Provide the (x, y) coordinate of the cell's center where the given text is located.  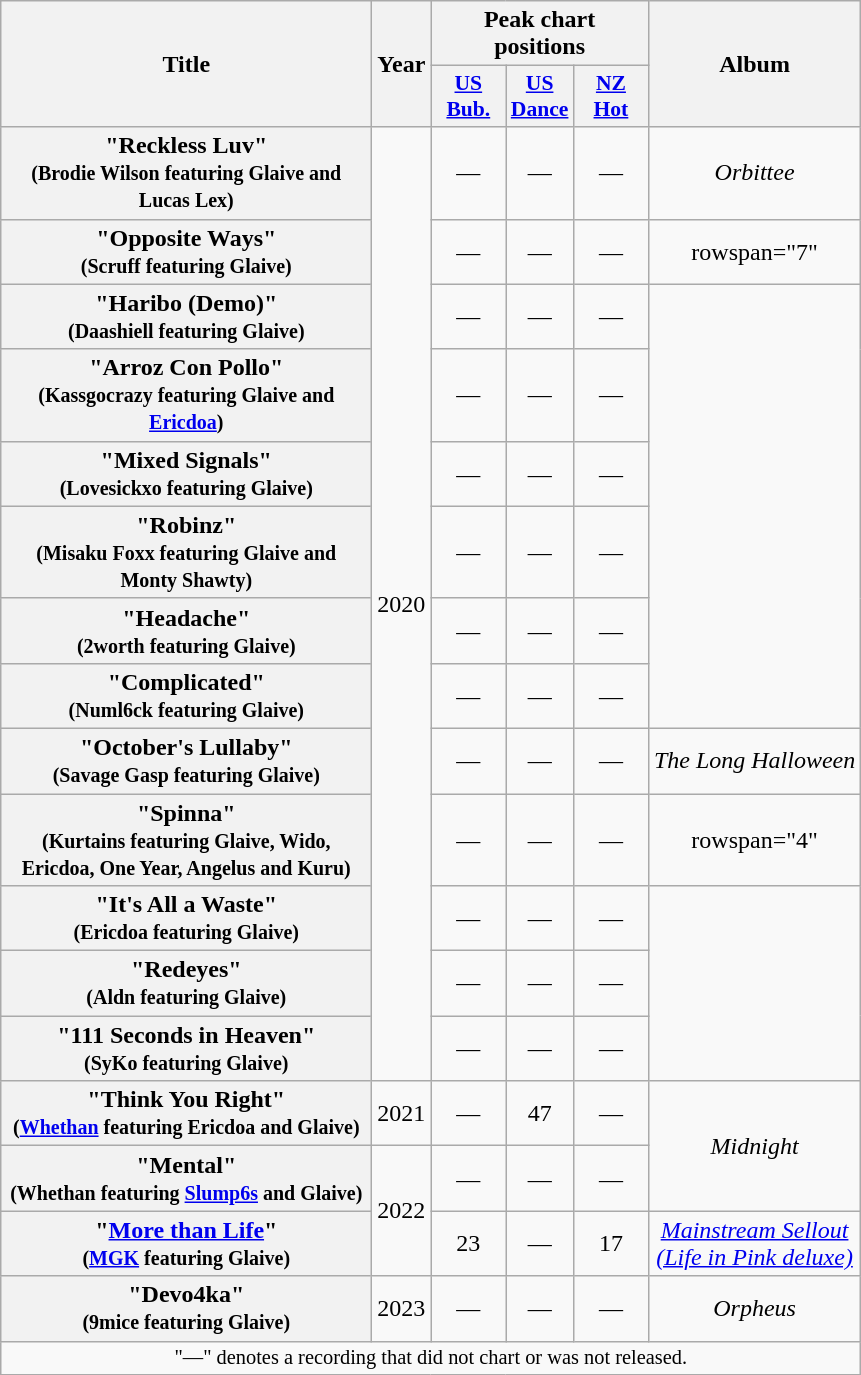
Year (402, 64)
The Long Halloween (754, 760)
Title (186, 64)
USBub. (468, 96)
"Robinz" (Misaku Foxx featuring Glaive and Monty Shawty) (186, 552)
17 (610, 1244)
2020 (402, 604)
"Redeyes" (Aldn featuring Glaive) (186, 984)
23 (468, 1244)
"Haribo (Demo)" (Daashiell featuring Glaive) (186, 316)
Peak chart positions (540, 34)
rowspan="4" (754, 840)
2021 (402, 1114)
Mainstream Sellout(Life in Pink deluxe) (754, 1244)
Midnight (754, 1146)
"—" denotes a recording that did not chart or was not released. (431, 1358)
"Devo4ka"(9mice featuring Glaive) (186, 1308)
Orbittee (754, 173)
"Mental" (Whethan featuring Slump6s and Glaive) (186, 1178)
"It's All a Waste" (Ericdoa featuring Glaive) (186, 918)
rowspan="7" (754, 252)
47 (540, 1114)
"Complicated" (Numl6ck featuring Glaive) (186, 696)
"More than Life"(MGK featuring Glaive) (186, 1244)
"October's Lullaby" (Savage Gasp featuring Glaive) (186, 760)
"Headache" (2worth featuring Glaive) (186, 630)
Album (754, 64)
2022 (402, 1211)
2023 (402, 1308)
"Reckless Luv" (Brodie Wilson featuring Glaive and Lucas Lex) (186, 173)
"Spinna" (Kurtains featuring Glaive, Wido, Ericdoa, One Year, Angelus and Kuru) (186, 840)
"Think You Right" (Whethan featuring Ericdoa and Glaive) (186, 1114)
"Opposite Ways" (Scruff featuring Glaive) (186, 252)
"111 Seconds in Heaven" (SyKo featuring Glaive) (186, 1048)
Orpheus (754, 1308)
"Mixed Signals" (Lovesickxo featuring Glaive) (186, 474)
NZ Hot (610, 96)
"Arroz Con Pollo" (Kassgocrazy featuring Glaive and Ericdoa) (186, 395)
USDance (540, 96)
